Capture the cell that displays the provided text and extract its (x, y) central coordinate. 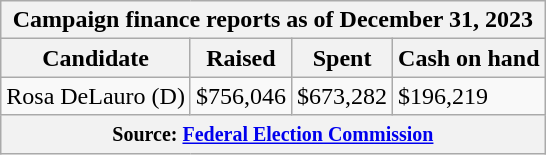
Cash on hand (469, 58)
Campaign finance reports as of December 31, 2023 (273, 20)
Raised (240, 58)
Spent (342, 58)
Candidate (96, 58)
Rosa DeLauro (D) (96, 96)
$196,219 (469, 96)
$756,046 (240, 96)
$673,282 (342, 96)
Source: Federal Election Commission (273, 134)
